Output the (X, Y) coordinate of the center of the cell containing the given text.  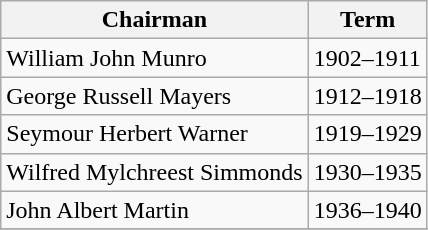
George Russell Mayers (154, 96)
1919–1929 (368, 134)
William John Munro (154, 58)
Seymour Herbert Warner (154, 134)
1930–1935 (368, 172)
Chairman (154, 20)
1936–1940 (368, 210)
Wilfred Mylchreest Simmonds (154, 172)
John Albert Martin (154, 210)
Term (368, 20)
1912–1918 (368, 96)
1902–1911 (368, 58)
